Return [X, Y] of the center of cell containing provided text 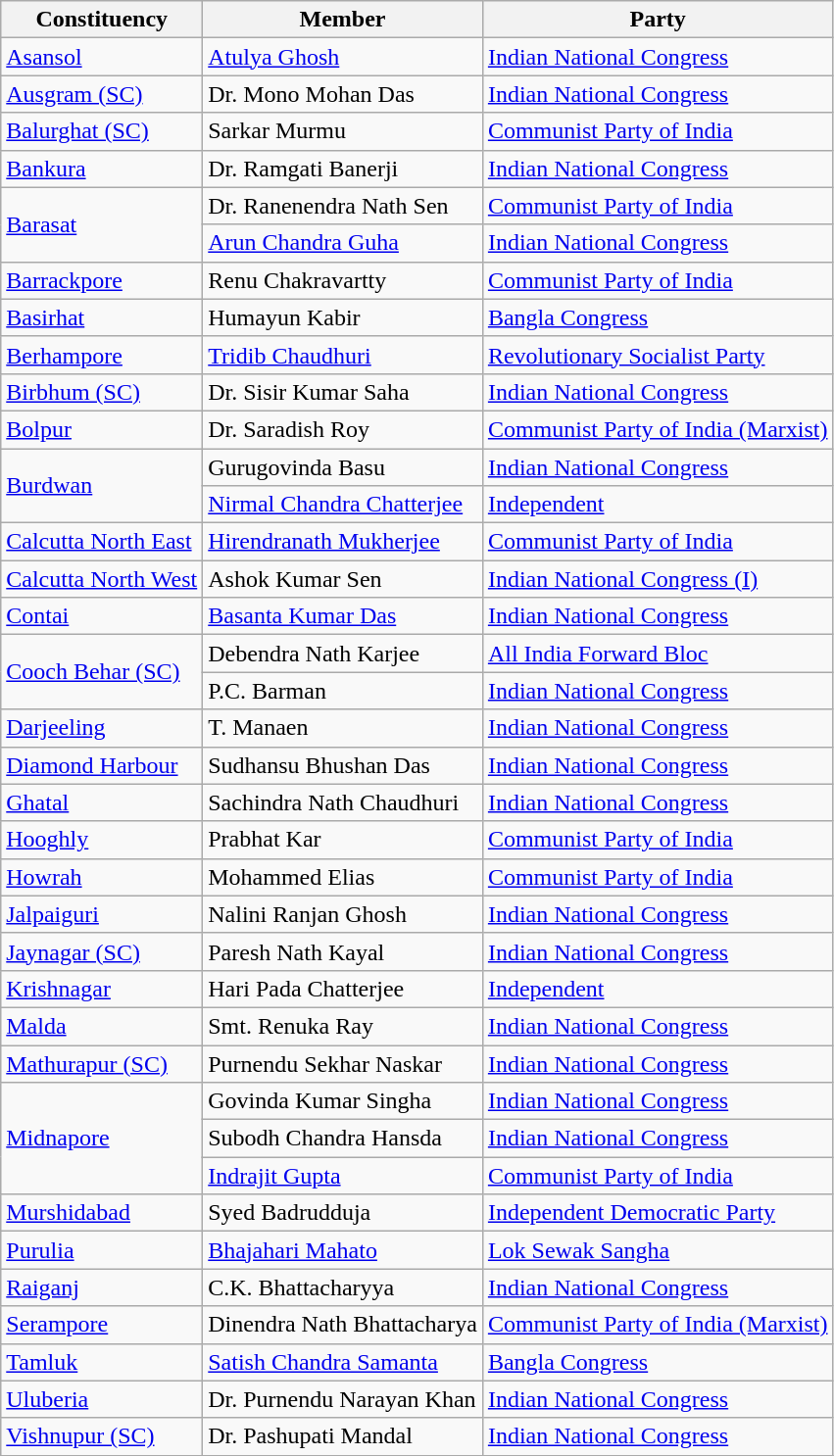
Renu Chakravartty [343, 280]
Subodh Chandra Hansda [343, 1139]
Ghatal [102, 802]
Dr. Saradish Roy [343, 429]
Purnendu Sekhar Naskar [343, 1063]
Member [343, 20]
C.K. Bhattacharyya [343, 1287]
Uluberia [102, 1399]
P.C. Barman [343, 691]
Calcutta North East [102, 542]
Constituency [102, 20]
Calcutta North West [102, 579]
Nirmal Chandra Chatterjee [343, 505]
Bolpur [102, 429]
Dr. Purnendu Narayan Khan [343, 1399]
Dr. Ranenendra Nath Sen [343, 206]
Malda [102, 1026]
Birbhum (SC) [102, 392]
Midnapore [102, 1139]
Smt. Renuka Ray [343, 1026]
Sachindra Nath Chaudhuri [343, 802]
Atulya Ghosh [343, 57]
Satish Chandra Samanta [343, 1362]
Diamond Harbour [102, 765]
Krishnagar [102, 989]
Govinda Kumar Singha [343, 1101]
T. Manaen [343, 728]
Hooghly [102, 840]
All India Forward Bloc [658, 654]
Bankura [102, 169]
Tamluk [102, 1362]
Basanta Kumar Das [343, 616]
Arun Chandra Guha [343, 243]
Purulia [102, 1250]
Barrackpore [102, 280]
Burdwan [102, 486]
Prabhat Kar [343, 840]
Mohammed Elias [343, 877]
Indrajit Gupta [343, 1176]
Syed Badrudduja [343, 1213]
Party [658, 20]
Sarkar Murmu [343, 131]
Dr. Mono Mohan Das [343, 94]
Gurugovinda Basu [343, 467]
Barasat [102, 224]
Mathurapur (SC) [102, 1063]
Indian National Congress (I) [658, 579]
Berhampore [102, 355]
Dr. Sisir Kumar Saha [343, 392]
Balurghat (SC) [102, 131]
Asansol [102, 57]
Ausgram (SC) [102, 94]
Bhajahari Mahato [343, 1250]
Cooch Behar (SC) [102, 672]
Nalini Ranjan Ghosh [343, 914]
Revolutionary Socialist Party [658, 355]
Serampore [102, 1325]
Jaynagar (SC) [102, 951]
Hirendranath Mukherjee [343, 542]
Raiganj [102, 1287]
Ashok Kumar Sen [343, 579]
Debendra Nath Karjee [343, 654]
Jalpaiguri [102, 914]
Vishnupur (SC) [102, 1436]
Hari Pada Chatterjee [343, 989]
Tridib Chaudhuri [343, 355]
Lok Sewak Sangha [658, 1250]
Howrah [102, 877]
Murshidabad [102, 1213]
Dr. Ramgati Banerji [343, 169]
Dr. Pashupati Mandal [343, 1436]
Independent Democratic Party [658, 1213]
Sudhansu Bhushan Das [343, 765]
Darjeeling [102, 728]
Paresh Nath Kayal [343, 951]
Humayun Kabir [343, 317]
Dinendra Nath Bhattacharya [343, 1325]
Basirhat [102, 317]
Contai [102, 616]
